Search for the cell housing the specified text and yield its (x, y) center coordinate. 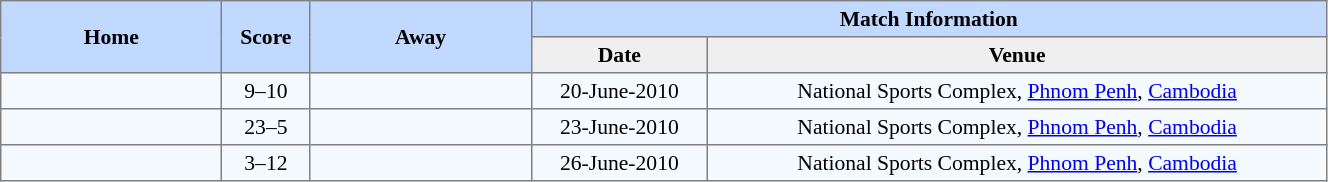
Venue (1018, 55)
9–10 (266, 91)
26-June-2010 (620, 163)
23-June-2010 (620, 127)
Match Information (928, 19)
3–12 (266, 163)
Score (266, 37)
23–5 (266, 127)
Home (112, 37)
Date (620, 55)
20-June-2010 (620, 91)
Away (420, 37)
